Capture the cell that displays the provided text and extract its [X, Y] central coordinate. 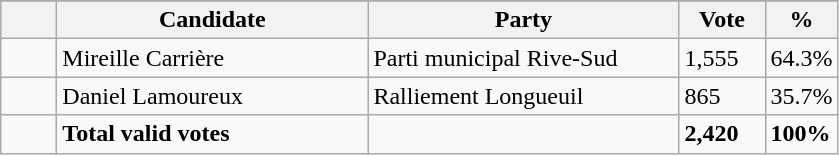
Parti municipal Rive-Sud [524, 58]
35.7% [802, 96]
% [802, 20]
Ralliement Longueuil [524, 96]
865 [722, 96]
Daniel Lamoureux [212, 96]
Vote [722, 20]
Party [524, 20]
Total valid votes [212, 134]
Candidate [212, 20]
Mireille Carrière [212, 58]
64.3% [802, 58]
1,555 [722, 58]
2,420 [722, 134]
100% [802, 134]
